Scan for the cell matching the given text and deliver its (X, Y) coordinate at center. 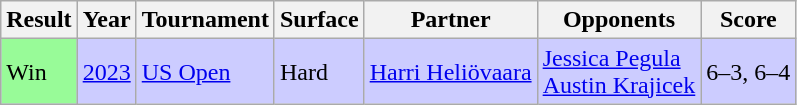
Harri Heliövaara (450, 72)
US Open (205, 72)
Opponents (619, 20)
Partner (450, 20)
Result (39, 20)
Win (39, 72)
Hard (319, 72)
Jessica Pegula Austin Krajicek (619, 72)
2023 (106, 72)
6–3, 6–4 (748, 72)
Tournament (205, 20)
Surface (319, 20)
Score (748, 20)
Year (106, 20)
